From the cell containing the given text, extract its center point as [x, y] coordinate. 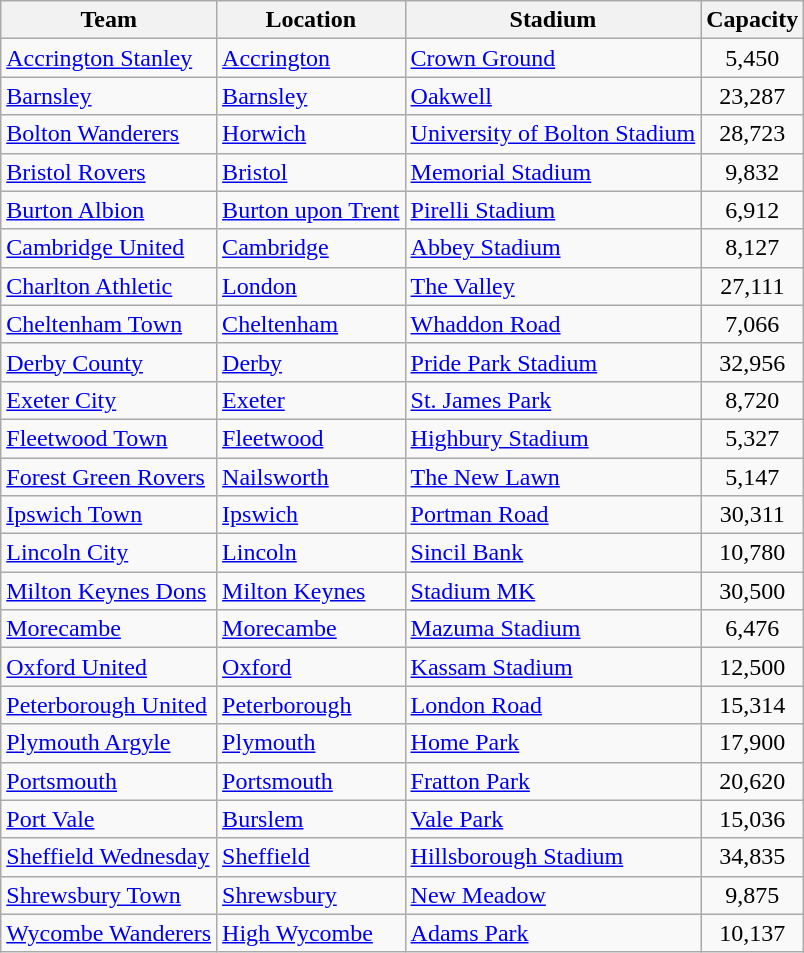
Derby [311, 362]
27,111 [752, 286]
The New Lawn [553, 477]
Exeter [311, 400]
Plymouth Argyle [109, 743]
Bolton Wanderers [109, 134]
Home Park [553, 743]
Hillsborough Stadium [553, 857]
Forest Green Rovers [109, 477]
Adams Park [553, 933]
Pride Park Stadium [553, 362]
Stadium [553, 20]
Memorial Stadium [553, 172]
12,500 [752, 667]
Stadium MK [553, 591]
Peterborough United [109, 705]
St. James Park [553, 400]
Highbury Stadium [553, 438]
Wycombe Wanderers [109, 933]
10,137 [752, 933]
5,327 [752, 438]
30,500 [752, 591]
34,835 [752, 857]
Ipswich Town [109, 515]
London Road [553, 705]
Fleetwood [311, 438]
Burton Albion [109, 210]
9,832 [752, 172]
Abbey Stadium [553, 248]
Oxford [311, 667]
Crown Ground [553, 58]
Burton upon Trent [311, 210]
28,723 [752, 134]
15,314 [752, 705]
15,036 [752, 819]
Kassam Stadium [553, 667]
Lincoln City [109, 553]
Cambridge [311, 248]
Horwich [311, 134]
Cheltenham [311, 324]
Capacity [752, 20]
New Meadow [553, 895]
The Valley [553, 286]
High Wycombe [311, 933]
7,066 [752, 324]
17,900 [752, 743]
Milton Keynes [311, 591]
5,147 [752, 477]
Cambridge United [109, 248]
Charlton Athletic [109, 286]
10,780 [752, 553]
Lincoln [311, 553]
Portman Road [553, 515]
Accrington [311, 58]
Milton Keynes Dons [109, 591]
University of Bolton Stadium [553, 134]
Mazuma Stadium [553, 629]
Team [109, 20]
Plymouth [311, 743]
Sincil Bank [553, 553]
32,956 [752, 362]
Port Vale [109, 819]
6,476 [752, 629]
Sheffield [311, 857]
Shrewsbury [311, 895]
Cheltenham Town [109, 324]
6,912 [752, 210]
Burslem [311, 819]
Accrington Stanley [109, 58]
Oakwell [553, 96]
Fratton Park [553, 781]
Derby County [109, 362]
9,875 [752, 895]
Location [311, 20]
Sheffield Wednesday [109, 857]
8,720 [752, 400]
Fleetwood Town [109, 438]
20,620 [752, 781]
Bristol [311, 172]
Whaddon Road [553, 324]
Peterborough [311, 705]
5,450 [752, 58]
Exeter City [109, 400]
London [311, 286]
Nailsworth [311, 477]
Ipswich [311, 515]
8,127 [752, 248]
30,311 [752, 515]
Bristol Rovers [109, 172]
Oxford United [109, 667]
23,287 [752, 96]
Shrewsbury Town [109, 895]
Pirelli Stadium [553, 210]
Vale Park [553, 819]
